Return [x, y] of the center of cell containing provided text 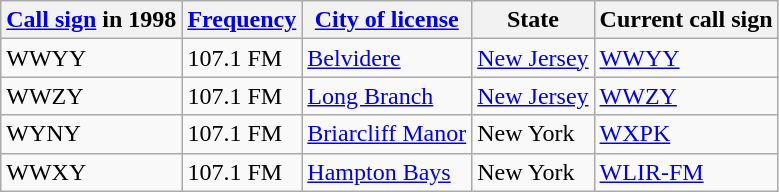
Belvidere [387, 58]
WXPK [686, 134]
Call sign in 1998 [92, 20]
Long Branch [387, 96]
WYNY [92, 134]
Hampton Bays [387, 172]
City of license [387, 20]
Frequency [242, 20]
State [533, 20]
WLIR-FM [686, 172]
WWXY [92, 172]
Current call sign [686, 20]
Briarcliff Manor [387, 134]
